Scan for the cell matching the given text and deliver its [x, y] coordinate at center. 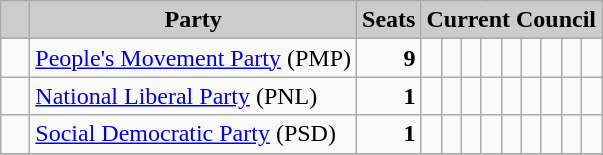
National Liberal Party (PNL) [194, 96]
People's Movement Party (PMP) [194, 58]
Social Democratic Party (PSD) [194, 134]
9 [389, 58]
Party [194, 20]
Current Council [512, 20]
Seats [389, 20]
